Return the [X, Y] coordinate for the center point of the cell that contains the specified text.  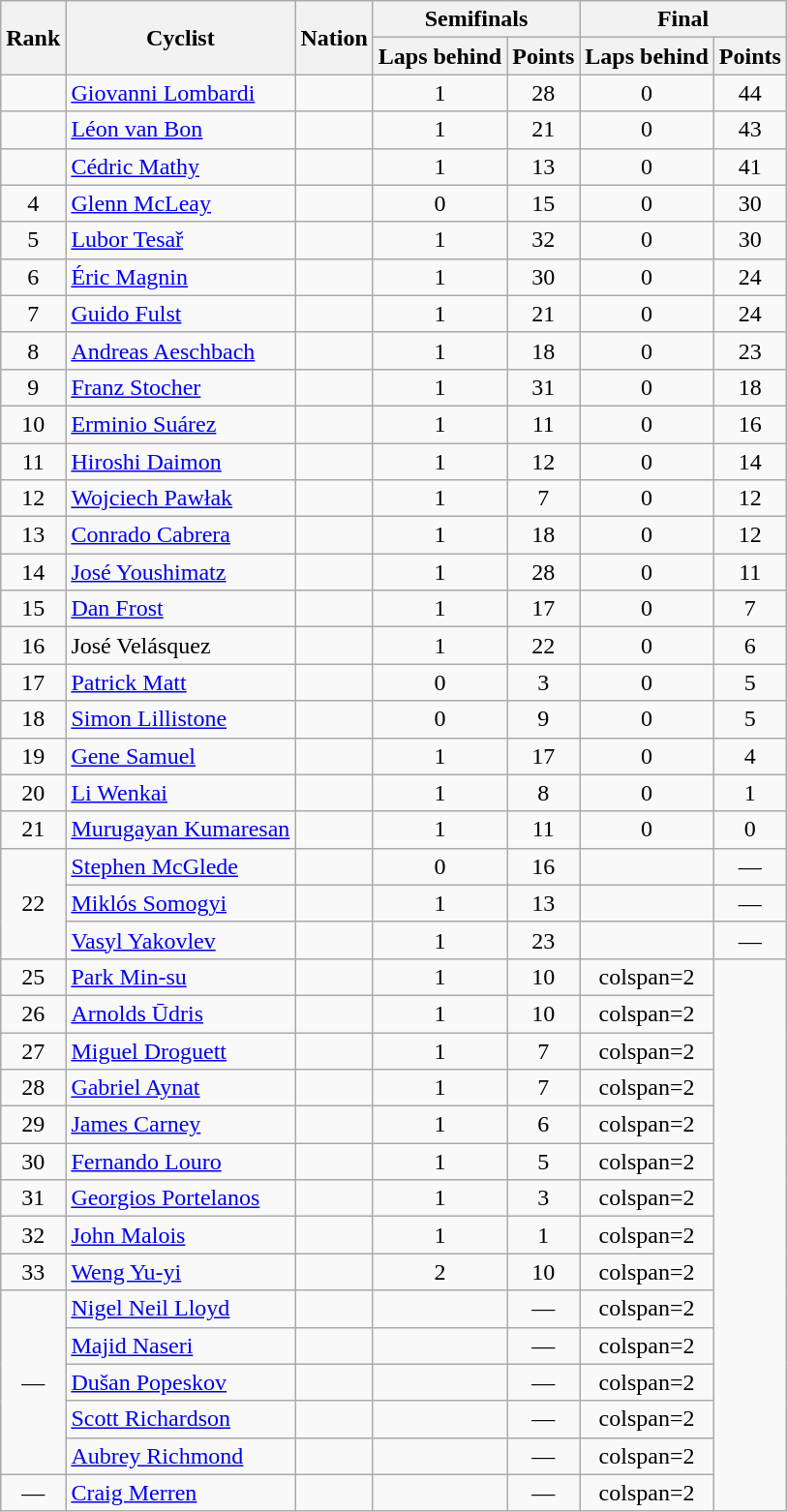
27 [33, 1050]
Murugayan Kumaresan [180, 830]
Scott Richardson [180, 1419]
2 [439, 1272]
Giovanni Lombardi [180, 93]
Craig Merren [180, 1493]
Georgios Portelanos [180, 1198]
33 [33, 1272]
John Malois [180, 1235]
44 [749, 93]
Patrick Matt [180, 682]
20 [33, 793]
José Youshimatz [180, 572]
Dan Frost [180, 609]
Weng Yu-yi [180, 1272]
Semifinals [476, 19]
Conrado Cabrera [180, 535]
Rank [33, 38]
Gene Samuel [180, 756]
Vasyl Yakovlev [180, 940]
Éric Magnin [180, 277]
19 [33, 756]
Glenn McLeay [180, 203]
29 [33, 1125]
Gabriel Aynat [180, 1088]
James Carney [180, 1125]
Li Wenkai [180, 793]
Arnolds Ūdris [180, 1013]
Dušan Popeskov [180, 1382]
41 [749, 166]
Miguel Droguett [180, 1050]
Cédric Mathy [180, 166]
Léon van Bon [180, 130]
Final [683, 19]
25 [33, 977]
Lubor Tesař [180, 240]
Guido Fulst [180, 314]
Cyclist [180, 38]
Simon Lillistone [180, 719]
Nation [334, 38]
Erminio Suárez [180, 424]
Miklós Somogyi [180, 903]
Hiroshi Daimon [180, 462]
Nigel Neil Lloyd [180, 1309]
Franz Stocher [180, 387]
Majid Naseri [180, 1346]
José Velásquez [180, 646]
Wojciech Pawłak [180, 499]
Stephen McGlede [180, 866]
Aubrey Richmond [180, 1456]
Park Min-su [180, 977]
Fernando Louro [180, 1162]
43 [749, 130]
26 [33, 1013]
Andreas Aeschbach [180, 350]
